Detect which cell encompasses the target text, then output its (X, Y) center coordinate. 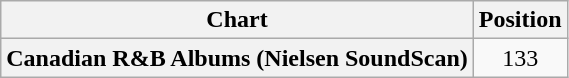
Position (520, 20)
133 (520, 58)
Chart (238, 20)
Canadian R&B Albums (Nielsen SoundScan) (238, 58)
